Output the [X, Y] coordinate of the center of the cell containing the given text.  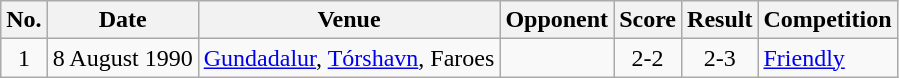
Venue [349, 20]
No. [24, 20]
Date [122, 20]
Result [720, 20]
Opponent [557, 20]
Friendly [828, 58]
Competition [828, 20]
2-3 [720, 58]
Gundadalur, Tórshavn, Faroes [349, 58]
1 [24, 58]
Score [648, 20]
8 August 1990 [122, 58]
2-2 [648, 58]
